Detect which cell encompasses the target text, then output its [X, Y] center coordinate. 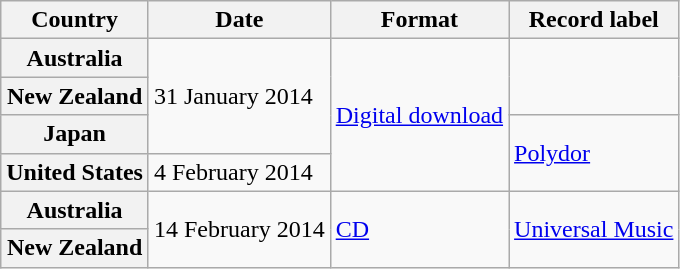
Format [419, 20]
Record label [594, 20]
CD [419, 229]
Polydor [594, 153]
14 February 2014 [239, 229]
Country [75, 20]
United States [75, 172]
4 February 2014 [239, 172]
Universal Music [594, 229]
Date [239, 20]
Japan [75, 134]
Digital download [419, 115]
31 January 2014 [239, 96]
